Return the [X, Y] coordinate for the center point of the cell that contains the specified text.  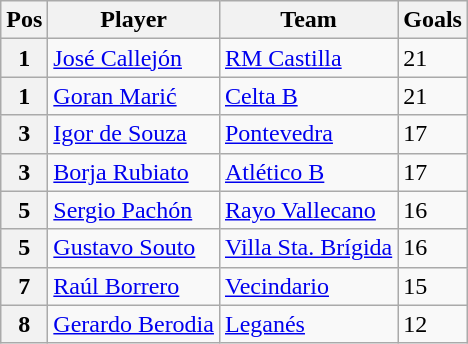
Atlético B [308, 172]
Vecindario [308, 286]
Borja Rubiato [134, 172]
12 [433, 324]
8 [24, 324]
Gerardo Berodia [134, 324]
Igor de Souza [134, 134]
Rayo Vallecano [308, 210]
Goals [433, 20]
RM Castilla [308, 58]
José Callejón [134, 58]
Team [308, 20]
Celta B [308, 96]
Player [134, 20]
Gustavo Souto [134, 248]
Sergio Pachón [134, 210]
7 [24, 286]
Raúl Borrero [134, 286]
Pos [24, 20]
15 [433, 286]
Leganés [308, 324]
Pontevedra [308, 134]
Villa Sta. Brígida [308, 248]
Goran Marić [134, 96]
